From the cell containing the given text, extract its center point as (X, Y) coordinate. 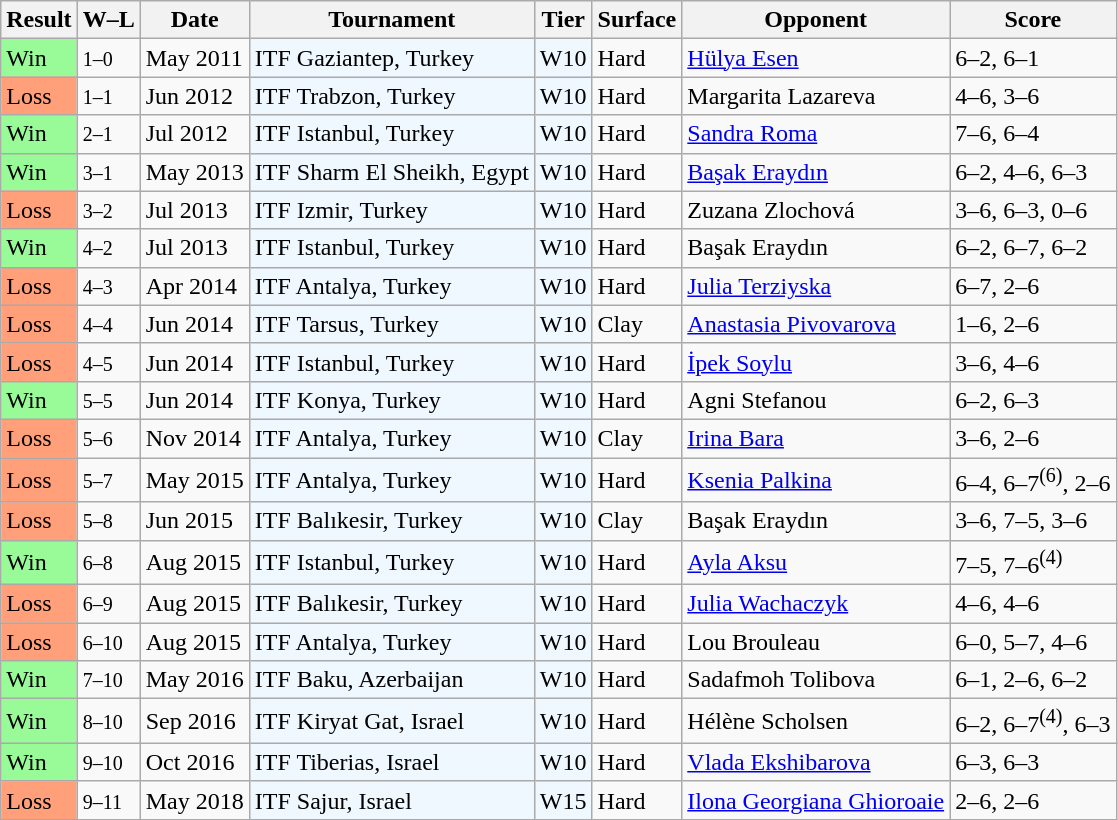
6–2, 6–3 (1033, 400)
Ksenia Palkina (816, 480)
ITF Gaziantep, Turkey (392, 58)
6–10 (108, 642)
4–2 (108, 248)
3–6, 7–5, 3–6 (1033, 521)
Ayla Aksu (816, 562)
6–2, 6–7, 6–2 (1033, 248)
4–6, 4–6 (1033, 604)
5–7 (108, 480)
7–6, 6–4 (1033, 134)
3–6, 6–3, 0–6 (1033, 210)
Irina Bara (816, 438)
Opponent (816, 20)
4–4 (108, 324)
Jun 2012 (194, 96)
Sadafmoh Tolibova (816, 680)
Anastasia Pivovarova (816, 324)
İpek Soylu (816, 362)
3–6, 2–6 (1033, 438)
Apr 2014 (194, 286)
6–2, 6–7(4), 6–3 (1033, 722)
6–8 (108, 562)
3–6, 4–6 (1033, 362)
7–5, 7–6(4) (1033, 562)
3–1 (108, 172)
Margarita Lazareva (816, 96)
6–2, 4–6, 6–3 (1033, 172)
2–1 (108, 134)
ITF Baku, Azerbaijan (392, 680)
Nov 2014 (194, 438)
ITF Sajur, Israel (392, 800)
May 2011 (194, 58)
5–6 (108, 438)
6–0, 5–7, 4–6 (1033, 642)
Result (39, 20)
Agni Stefanou (816, 400)
6–7, 2–6 (1033, 286)
1–1 (108, 96)
4–5 (108, 362)
Surface (637, 20)
Tier (563, 20)
Julia Terziyska (816, 286)
W–L (108, 20)
6–1, 2–6, 6–2 (1033, 680)
Hélène Scholsen (816, 722)
4–3 (108, 286)
Hülya Esen (816, 58)
6–2, 6–1 (1033, 58)
Sep 2016 (194, 722)
6–4, 6–7(6), 2–6 (1033, 480)
Vlada Ekshibarova (816, 762)
ITF Kiryat Gat, Israel (392, 722)
Jul 2012 (194, 134)
3–2 (108, 210)
ITF Konya, Turkey (392, 400)
ITF Trabzon, Turkey (392, 96)
7–10 (108, 680)
4–6, 3–6 (1033, 96)
ITF Sharm El Sheikh, Egypt (392, 172)
9–11 (108, 800)
5–8 (108, 521)
Sandra Roma (816, 134)
8–10 (108, 722)
Jun 2015 (194, 521)
May 2015 (194, 480)
6–3, 6–3 (1033, 762)
Oct 2016 (194, 762)
Ilona Georgiana Ghioroaie (816, 800)
May 2018 (194, 800)
Score (1033, 20)
May 2016 (194, 680)
ITF Tiberias, Israel (392, 762)
W15 (563, 800)
9–10 (108, 762)
5–5 (108, 400)
2–6, 2–6 (1033, 800)
1–0 (108, 58)
1–6, 2–6 (1033, 324)
Julia Wachaczyk (816, 604)
Zuzana Zlochová (816, 210)
Lou Brouleau (816, 642)
ITF Izmir, Turkey (392, 210)
Tournament (392, 20)
May 2013 (194, 172)
ITF Tarsus, Turkey (392, 324)
6–9 (108, 604)
Date (194, 20)
